Locate the cell with the specified text and output its [X, Y] center coordinate. 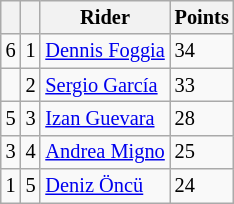
28 [202, 118]
Deniz Öncü [104, 186]
25 [202, 152]
Points [202, 17]
Dennis Foggia [104, 51]
34 [202, 51]
6 [11, 51]
2 [31, 85]
24 [202, 186]
Rider [104, 17]
4 [31, 152]
Sergio García [104, 85]
Izan Guevara [104, 118]
33 [202, 85]
Andrea Migno [104, 152]
